Capture the cell that displays the provided text and extract its (X, Y) central coordinate. 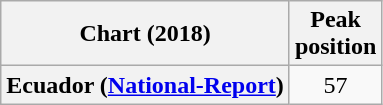
Ecuador (National-Report) (146, 85)
Peakposition (335, 34)
57 (335, 85)
Chart (2018) (146, 34)
